Find where the given text appears and provide that cell's center as (X, Y) coordinate. 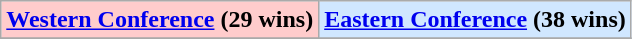
Eastern Conference (38 wins) (476, 20)
Western Conference (29 wins) (160, 20)
